Output the (x, y) coordinate of the center of the cell containing the given text.  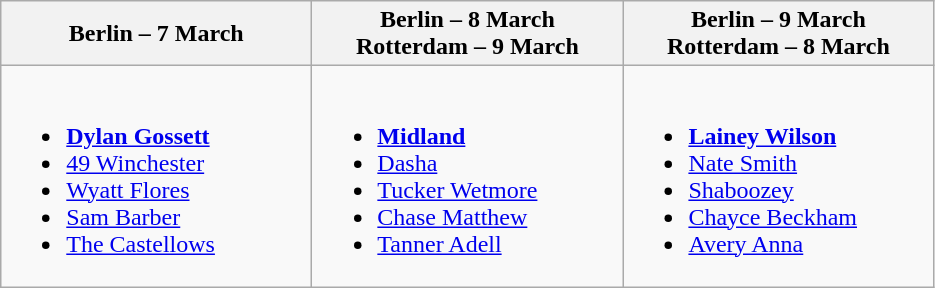
MidlandDashaTucker WetmoreChase MatthewTanner Adell (468, 176)
Berlin – 7 March (156, 34)
Lainey WilsonNate SmithShaboozeyChayce BeckhamAvery Anna (778, 176)
Dylan Gossett49 WinchesterWyatt FloresSam BarberThe Castellows (156, 176)
Berlin – 9 March Rotterdam – 8 March (778, 34)
Berlin – 8 March Rotterdam – 9 March (468, 34)
